Find where the given text appears and provide that cell's center as [X, Y] coordinate. 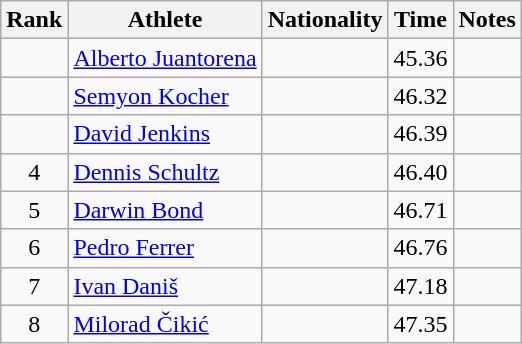
45.36 [420, 58]
Darwin Bond [165, 210]
8 [34, 324]
Alberto Juantorena [165, 58]
46.39 [420, 134]
7 [34, 286]
Semyon Kocher [165, 96]
David Jenkins [165, 134]
6 [34, 248]
Ivan Daniš [165, 286]
Notes [487, 20]
46.32 [420, 96]
46.76 [420, 248]
46.40 [420, 172]
47.35 [420, 324]
Nationality [325, 20]
46.71 [420, 210]
Athlete [165, 20]
5 [34, 210]
Time [420, 20]
Dennis Schultz [165, 172]
Rank [34, 20]
Milorad Čikić [165, 324]
Pedro Ferrer [165, 248]
4 [34, 172]
47.18 [420, 286]
